Locate the cell with the specified text and output its [x, y] center coordinate. 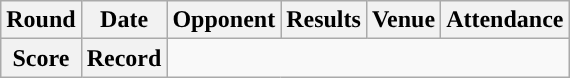
Opponent [224, 20]
Round [41, 20]
Attendance [505, 20]
Results [324, 20]
Venue [403, 20]
Date [124, 20]
Record [124, 58]
Score [41, 58]
